Return [x, y] of the center of cell containing provided text 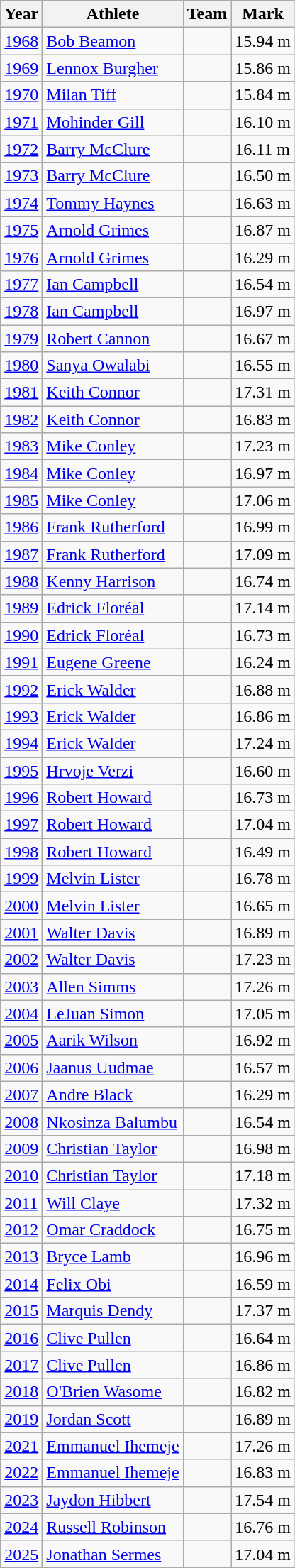
2015 [21, 1311]
1999 [21, 879]
2013 [21, 1257]
1987 [21, 554]
17.31 m [263, 393]
16.88 m [263, 689]
1970 [21, 95]
Tommy Haynes [113, 203]
Sanya Owalabi [113, 366]
2008 [21, 1122]
1993 [21, 716]
Year [21, 14]
Lennox Burgher [113, 68]
2000 [21, 906]
Andre Black [113, 1095]
17.06 m [263, 500]
1975 [21, 230]
1972 [21, 149]
1985 [21, 500]
16.98 m [263, 1148]
Bryce Lamb [113, 1257]
Allen Simms [113, 987]
1977 [21, 284]
1973 [21, 176]
2009 [21, 1148]
Aarik Wilson [113, 1041]
17.32 m [263, 1203]
Bob Beamon [113, 41]
Omar Craddock [113, 1230]
1969 [21, 68]
Team [207, 14]
16.82 m [263, 1392]
Kenny Harrison [113, 581]
15.84 m [263, 95]
17.14 m [263, 608]
16.49 m [263, 852]
16.99 m [263, 527]
2021 [21, 1446]
Robert Cannon [113, 339]
2002 [21, 960]
Jaanus Uudmae [113, 1068]
Athlete [113, 14]
16.92 m [263, 1041]
2017 [21, 1365]
16.55 m [263, 366]
LeJuan Simon [113, 1014]
Mark [263, 14]
17.37 m [263, 1311]
16.60 m [263, 770]
Hrvoje Verzi [113, 770]
1989 [21, 608]
1995 [21, 770]
1996 [21, 798]
17.18 m [263, 1175]
1981 [21, 393]
17.54 m [263, 1500]
Jaydon Hibbert [113, 1500]
Russell Robinson [113, 1527]
1980 [21, 366]
Eugene Greene [113, 662]
16.75 m [263, 1230]
16.74 m [263, 581]
1982 [21, 420]
1992 [21, 689]
16.87 m [263, 230]
16.64 m [263, 1338]
2016 [21, 1338]
15.94 m [263, 41]
1974 [21, 203]
Jonathan Sermes [113, 1554]
1979 [21, 339]
2019 [21, 1419]
2001 [21, 933]
1990 [21, 635]
1994 [21, 743]
15.86 m [263, 68]
2006 [21, 1068]
1997 [21, 825]
16.50 m [263, 176]
2023 [21, 1500]
16.24 m [263, 662]
2007 [21, 1095]
17.09 m [263, 554]
1991 [21, 662]
1971 [21, 122]
Jordan Scott [113, 1419]
2010 [21, 1175]
1983 [21, 446]
16.10 m [263, 122]
17.24 m [263, 743]
1978 [21, 311]
1976 [21, 257]
16.96 m [263, 1257]
16.11 m [263, 149]
Marquis Dendy [113, 1311]
16.59 m [263, 1284]
2025 [21, 1554]
Nkosinza Balumbu [113, 1122]
2004 [21, 1014]
1988 [21, 581]
16.78 m [263, 879]
2012 [21, 1230]
1998 [21, 852]
16.63 m [263, 203]
Felix Obi [113, 1284]
1984 [21, 473]
Milan Tiff [113, 95]
2022 [21, 1473]
O'Brien Wasome [113, 1392]
16.67 m [263, 339]
16.57 m [263, 1068]
2014 [21, 1284]
2011 [21, 1203]
2003 [21, 987]
Will Claye [113, 1203]
Mohinder Gill [113, 122]
17.05 m [263, 1014]
2005 [21, 1041]
2018 [21, 1392]
16.76 m [263, 1527]
1968 [21, 41]
16.65 m [263, 906]
2024 [21, 1527]
1986 [21, 527]
